Return (x, y) of the center of cell containing provided text 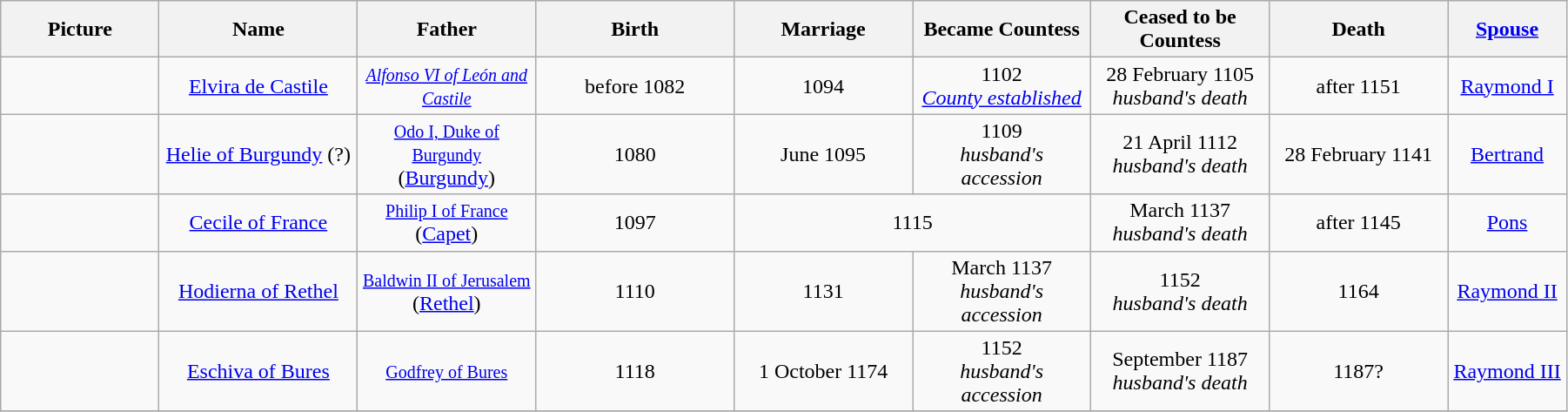
Odo I, Duke of Burgundy (Burgundy) (447, 154)
Alfonso VI of León and Castile (447, 85)
September 1187husband's death (1180, 371)
1187? (1359, 371)
Helie of Burgundy (?) (258, 154)
1097 (635, 223)
March 1137husband's accession (1002, 291)
Birth (635, 30)
Raymond I (1507, 85)
1164 (1359, 291)
Picture (80, 30)
after 1145 (1359, 223)
1 October 1174 (823, 371)
1118 (635, 371)
before 1082 (635, 85)
Death (1359, 30)
Father (447, 30)
1102County established (1002, 85)
Spouse (1507, 30)
Pons (1507, 223)
21 April 1112husband's death (1180, 154)
Hodierna of Rethel (258, 291)
Raymond III (1507, 371)
1094 (823, 85)
Marriage (823, 30)
Cecile of France (258, 223)
Godfrey of Bures (447, 371)
1152husband's accession (1002, 371)
1115 (913, 223)
28 February 1141 (1359, 154)
Name (258, 30)
Elvira de Castile (258, 85)
Eschiva of Bures (258, 371)
1109husband's accession (1002, 154)
March 1137husband's death (1180, 223)
1152husband's death (1180, 291)
after 1151 (1359, 85)
Philip I of France(Capet) (447, 223)
1080 (635, 154)
1131 (823, 291)
Bertrand (1507, 154)
1110 (635, 291)
Raymond II (1507, 291)
28 February 1105husband's death (1180, 85)
Became Countess (1002, 30)
Baldwin II of Jerusalem(Rethel) (447, 291)
June 1095 (823, 154)
Ceased to be Countess (1180, 30)
